Search for the cell housing the specified text and yield its [X, Y] center coordinate. 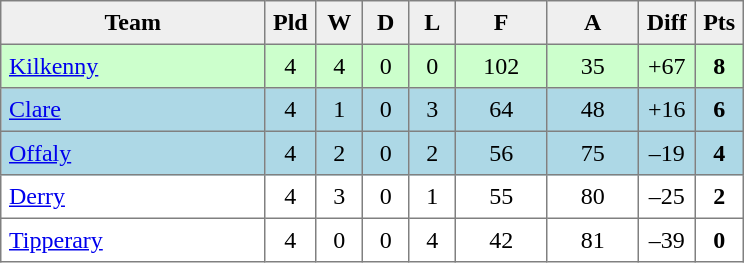
–19 [666, 153]
Diff [666, 23]
W [339, 23]
80 [593, 197]
Team [133, 23]
+67 [666, 66]
Kilkenny [133, 66]
Pts [719, 23]
35 [593, 66]
–39 [666, 240]
Derry [133, 197]
55 [501, 197]
F [501, 23]
Tipperary [133, 240]
102 [501, 66]
42 [501, 240]
8 [719, 66]
–25 [666, 197]
81 [593, 240]
A [593, 23]
D [385, 23]
Offaly [133, 153]
6 [719, 110]
56 [501, 153]
+16 [666, 110]
48 [593, 110]
Pld [290, 23]
L [432, 23]
Clare [133, 110]
75 [593, 153]
64 [501, 110]
